From the cell containing the given text, extract its center point as (x, y) coordinate. 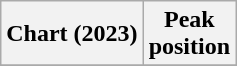
Peakposition (189, 34)
Chart (2023) (72, 34)
